Provide the [X, Y] coordinate of the cell's center where the given text is located.  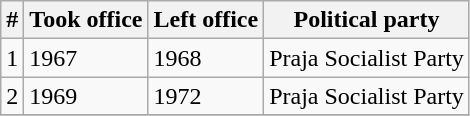
1967 [86, 58]
# [12, 20]
1969 [86, 96]
1972 [206, 96]
Took office [86, 20]
2 [12, 96]
Political party [367, 20]
Left office [206, 20]
1968 [206, 58]
1 [12, 58]
